For the text-containing cell, return its midpoint in (X, Y) coordinate format. 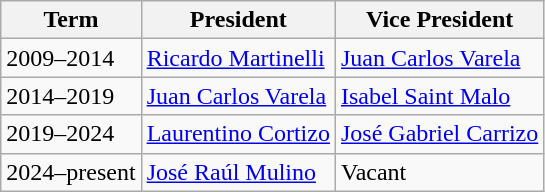
José Raúl Mulino (238, 172)
2014–2019 (71, 96)
2024–present (71, 172)
Isabel Saint Malo (439, 96)
2009–2014 (71, 58)
2019–2024 (71, 134)
Vice President (439, 20)
Vacant (439, 172)
Laurentino Cortizo (238, 134)
José Gabriel Carrizo (439, 134)
Ricardo Martinelli (238, 58)
Term (71, 20)
President (238, 20)
